Search for the cell housing the specified text and yield its [x, y] center coordinate. 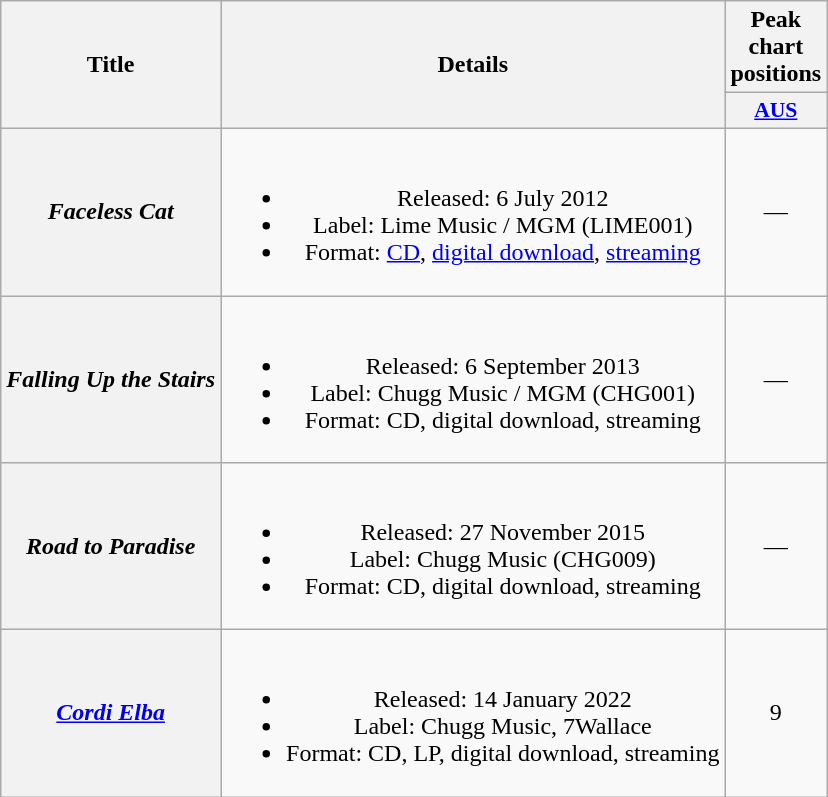
Released: 14 January 2022Label: Chugg Music, 7WallaceFormat: CD, LP, digital download, streaming [473, 714]
9 [776, 714]
Falling Up the Stairs [111, 380]
Faceless Cat [111, 212]
Title [111, 65]
Released: 6 September 2013Label: Chugg Music / MGM (CHG001)Format: CD, digital download, streaming [473, 380]
Released: 27 November 2015Label: Chugg Music (CHG009)Format: CD, digital download, streaming [473, 546]
Released: 6 July 2012Label: Lime Music / MGM (LIME001)Format: CD, digital download, streaming [473, 212]
Peak chart positions [776, 47]
Details [473, 65]
Road to Paradise [111, 546]
Cordi Elba [111, 714]
AUS [776, 111]
